Determine the (x, y) coordinate at the center of the cell enclosing the given text.  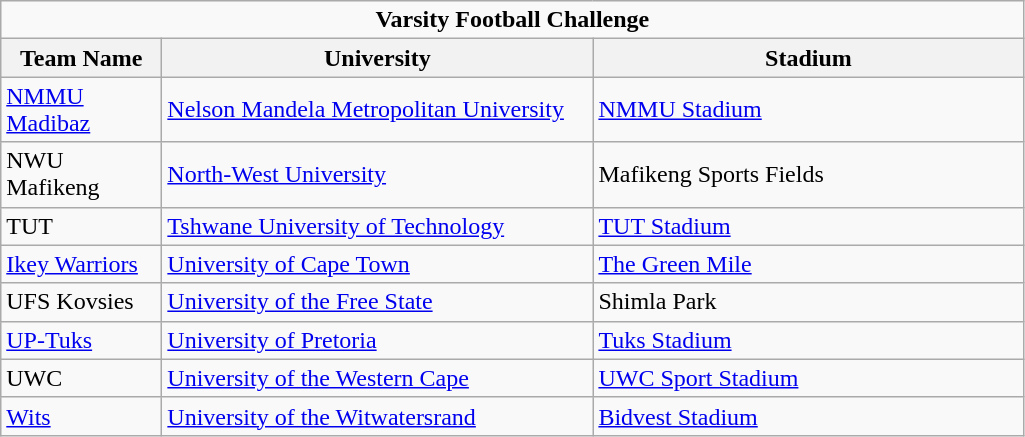
TUT (82, 226)
TUT Stadium (808, 226)
North-West University (378, 174)
Nelson Mandela Metropolitan University (378, 110)
UWC (82, 378)
UP-Tuks (82, 340)
NMMU Stadium (808, 110)
Tshwane University of Technology (378, 226)
Wits (82, 416)
University (378, 58)
UFS Kovsies (82, 302)
University of the Witwatersrand (378, 416)
Varsity Football Challenge (512, 20)
The Green Mile (808, 264)
University of Cape Town (378, 264)
NMMU Madibaz (82, 110)
University of Pretoria (378, 340)
University of the Western Cape (378, 378)
University of the Free State (378, 302)
Ikey Warriors (82, 264)
UWC Sport Stadium (808, 378)
Tuks Stadium (808, 340)
Team Name (82, 58)
Shimla Park (808, 302)
Mafikeng Sports Fields (808, 174)
Stadium (808, 58)
NWU Mafikeng (82, 174)
Bidvest Stadium (808, 416)
